For the text-containing cell, return its midpoint in [X, Y] coordinate format. 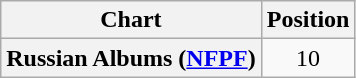
Position [308, 20]
10 [308, 58]
Chart [131, 20]
Russian Albums (NFPF) [131, 58]
